Pinpoint the cell where the given text exists, returning its [x, y] midpoint coordinate. 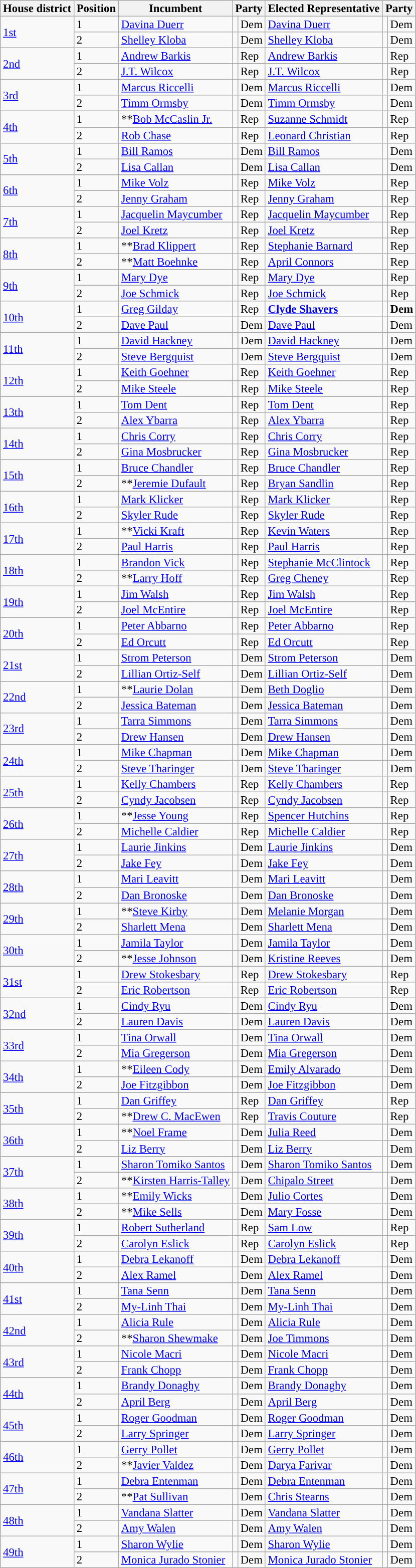
**Drew C. MacEwen [175, 1116]
**Sharon Shewmake [175, 1338]
14th [37, 444]
18th [37, 570]
**Kirsten Harris-Talley [175, 1180]
8th [37, 254]
12th [37, 381]
9th [37, 286]
Leonard Christian [324, 135]
29th [37, 919]
Melanie Morgan [324, 911]
39th [37, 1236]
28th [37, 887]
13th [37, 412]
Kristine Reeves [324, 959]
Julia Reed [324, 1133]
3rd [37, 95]
32nd [37, 1013]
Clyde Shavers [324, 309]
Robert Sutherland [175, 1228]
46th [37, 1457]
**Jeremie Dufault [175, 484]
33rd [37, 1045]
16th [37, 507]
6th [37, 190]
Travis Couture [324, 1116]
**Bob McCaslin Jr. [175, 119]
Stephanie McClintock [324, 563]
House district [37, 9]
11th [37, 349]
25th [37, 792]
22nd [37, 697]
45th [37, 1425]
15th [37, 475]
Stephanie Barnard [324, 246]
36th [37, 1141]
42nd [37, 1330]
44th [37, 1394]
Joe Timmons [324, 1338]
20th [37, 633]
Chipalo Street [324, 1180]
**Eileen Cody [175, 1069]
2nd [37, 64]
41st [37, 1299]
**Jesse Johnson [175, 959]
**Laurie Dolan [175, 689]
43rd [37, 1362]
**Noel Frame [175, 1133]
**Mike Sells [175, 1212]
**Steve Kirby [175, 911]
**Larry Hoff [175, 578]
21st [37, 665]
Rob Chase [175, 135]
47th [37, 1488]
Beth Doglio [324, 689]
10th [37, 317]
30th [37, 950]
19th [37, 602]
23rd [37, 729]
Suzanne Schmidt [324, 119]
Brandon Vick [175, 563]
Incumbent [175, 9]
5th [37, 158]
Mary Fosse [324, 1212]
Elected Representative [324, 9]
**Emily Wicks [175, 1196]
April Connors [324, 262]
Kevin Waters [324, 531]
1st [37, 32]
17th [37, 539]
27th [37, 855]
Darya Farivar [324, 1465]
Greg Cheney [324, 578]
31st [37, 982]
Julio Cortes [324, 1196]
Spencer Hutchins [324, 816]
Emily Alvarado [324, 1069]
40th [37, 1267]
Position [96, 9]
48th [37, 1520]
**Pat Sullivan [175, 1497]
**Jesse Young [175, 816]
4th [37, 127]
35th [37, 1108]
Chris Stearns [324, 1497]
37th [37, 1172]
**Vicki Kraft [175, 531]
**Matt Boehnke [175, 262]
**Javier Valdez [175, 1465]
49th [37, 1552]
Sam Low [324, 1228]
Greg Gilday [175, 309]
7th [37, 222]
38th [37, 1204]
34th [37, 1077]
Bryan Sandlin [324, 484]
26th [37, 824]
**Brad Klippert [175, 246]
24th [37, 761]
